Find where the given text appears and provide that cell's center as [X, Y] coordinate. 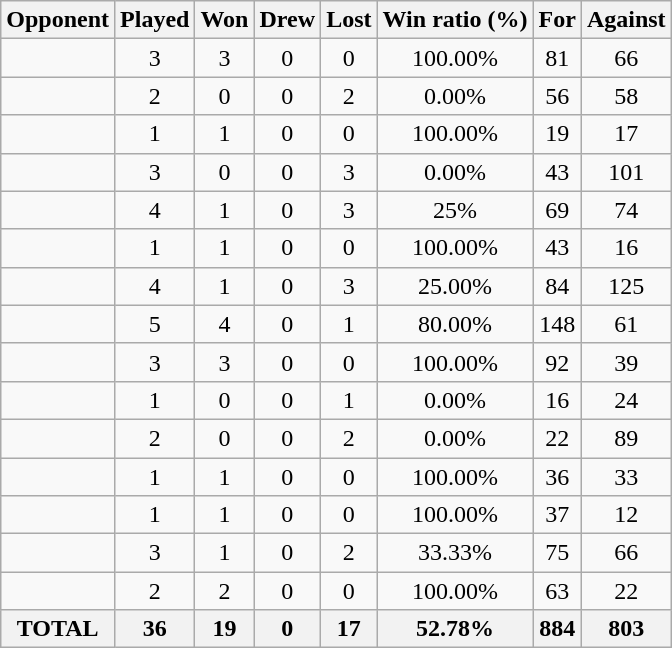
25% [455, 210]
61 [626, 324]
125 [626, 286]
84 [557, 286]
37 [557, 515]
101 [626, 172]
TOTAL [58, 629]
Win ratio (%) [455, 20]
Drew [288, 20]
Opponent [58, 20]
56 [557, 96]
52.78% [455, 629]
92 [557, 362]
12 [626, 515]
Against [626, 20]
Lost [349, 20]
Played [155, 20]
58 [626, 96]
803 [626, 629]
69 [557, 210]
74 [626, 210]
25.00% [455, 286]
80.00% [455, 324]
884 [557, 629]
33.33% [455, 553]
5 [155, 324]
148 [557, 324]
81 [557, 58]
63 [557, 591]
75 [557, 553]
33 [626, 477]
24 [626, 400]
For [557, 20]
89 [626, 438]
Won [224, 20]
39 [626, 362]
